Identify which cell holds the provided text, then report its [X, Y] central coordinate. 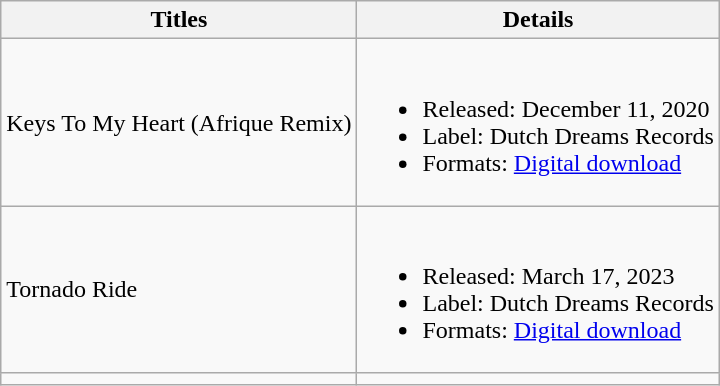
Released: December 11, 2020Label: Dutch Dreams RecordsFormats: Digital download [538, 122]
Released: March 17, 2023Label: Dutch Dreams RecordsFormats: Digital download [538, 290]
Keys To My Heart (Afrique Remix) [179, 122]
Tornado Ride [179, 290]
Titles [179, 20]
Details [538, 20]
